Identify which cell holds the provided text, then report its [x, y] central coordinate. 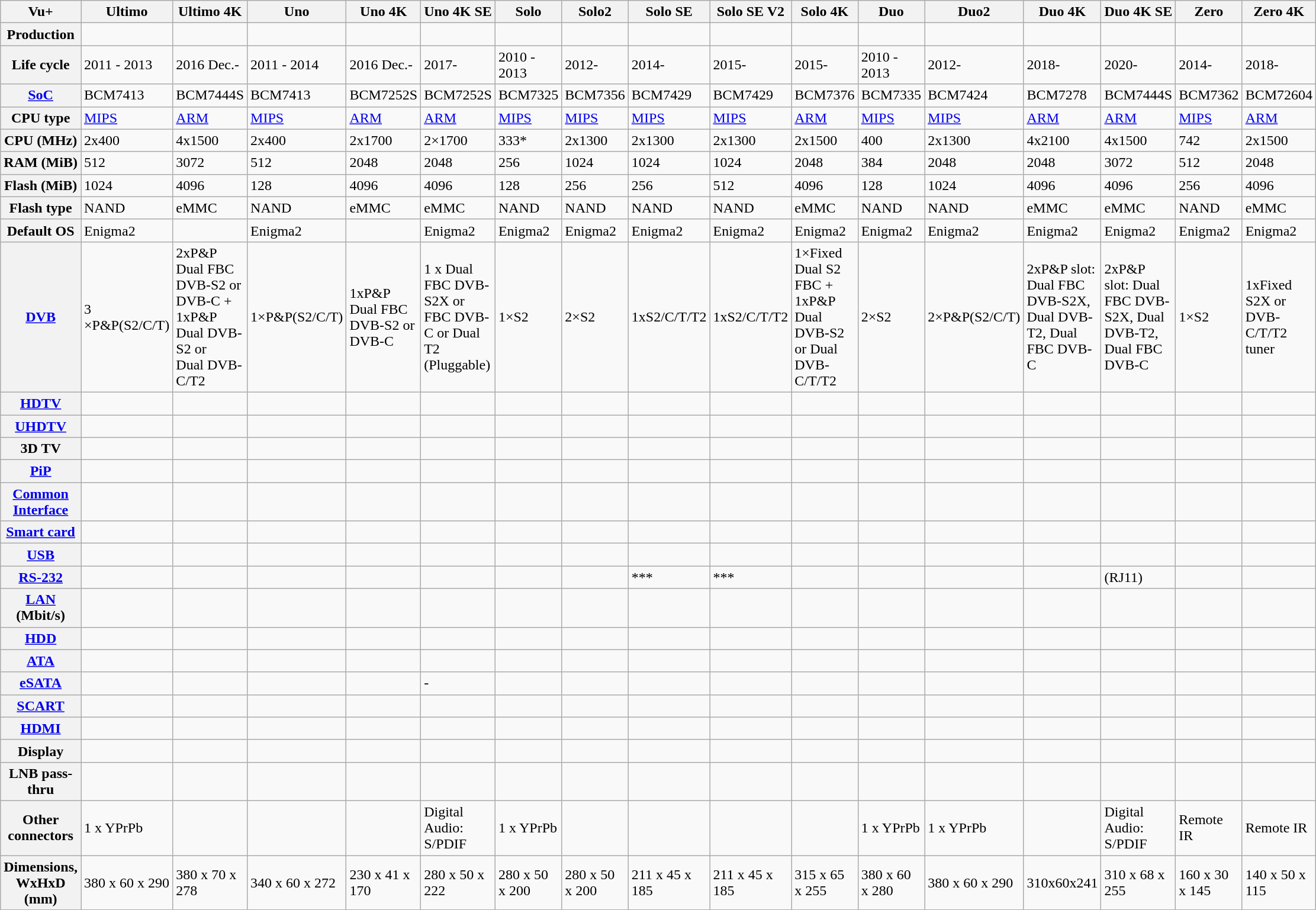
280 x 50 x 222 [458, 882]
400 [891, 140]
Zero [1209, 12]
BCM7278 [1062, 95]
Ultimo [127, 12]
BCM7356 [595, 95]
BCM7424 [974, 95]
- [458, 683]
HDMI [41, 728]
Duo [891, 12]
340 x 60 x 272 [297, 882]
Ultimo 4K [210, 12]
Flash type [41, 208]
Uno 4K SE [458, 12]
Default OS [41, 230]
1×Fixed Dual S2 FBC + 1xP&P Dual DVB-S2 or Dual DVB-C/T/T2 [825, 317]
Duo 4K SE [1138, 12]
384 [891, 163]
ATA [41, 661]
BCM7325 [528, 95]
Other connectors [41, 828]
3 ×P&P(S2/C/T) [127, 317]
LAN (Mbit/s) [41, 607]
1 x Dual FBC DVB-S2X or FBC DVB-C or Dual T2 (Pluggable) [458, 317]
Production [41, 34]
2020- [1138, 65]
Solo2 [595, 12]
(RJ11) [1138, 577]
380 x 70 x 278 [210, 882]
CPU type [41, 118]
DVB [41, 317]
Smart card [41, 532]
BCM7335 [891, 95]
2×P&P(S2/C/T) [974, 317]
BCM7362 [1209, 95]
HDD [41, 638]
160 x 30 x 145 [1209, 882]
380 x 60 x 280 [891, 882]
Uno [297, 12]
Dimensions, WxHxD (mm) [41, 882]
742 [1209, 140]
SoC [41, 95]
Flash (MiB) [41, 185]
Duo2 [974, 12]
140 x 50 x 115 [1279, 882]
UHDTV [41, 426]
Common Interface [41, 502]
2×1700 [458, 140]
RS-232 [41, 577]
315 x 65 x 255 [825, 882]
HDTV [41, 403]
Duo 4K [1062, 12]
2xP&P Dual FBC DVB-S2 orDVB-C + 1xP&P Dual DVB-S2 orDual DVB-C/T2 [210, 317]
1xP&P Dual FBC DVB-S2 or DVB-C [384, 317]
BCM7376 [825, 95]
3D TV [41, 449]
eSATA [41, 683]
CPU (MHz) [41, 140]
4x2100 [1062, 140]
RAM (MiB) [41, 163]
2011 - 2013 [127, 65]
Uno 4K [384, 12]
SCART [41, 706]
2011 - 2014 [297, 65]
2x1700 [384, 140]
333* [528, 140]
Solo SE [669, 12]
BCM72604 [1279, 95]
Display [41, 751]
230 x 41 x 170 [384, 882]
2017- [458, 65]
PiP [41, 471]
Vu+ [41, 12]
USB [41, 555]
1xFixed S2X or DVB-C/T/T2 tuner [1279, 317]
310 x 68 x 255 [1138, 882]
LNB pass-thru [41, 782]
Solo 4K [825, 12]
310x60x241 [1062, 882]
1×P&P(S2/C/T) [297, 317]
Solo [528, 12]
Solo SE V2 [751, 12]
Life cycle [41, 65]
Zero 4K [1279, 12]
